Return the (x, y) coordinate for the center point of the cell that contains the specified text.  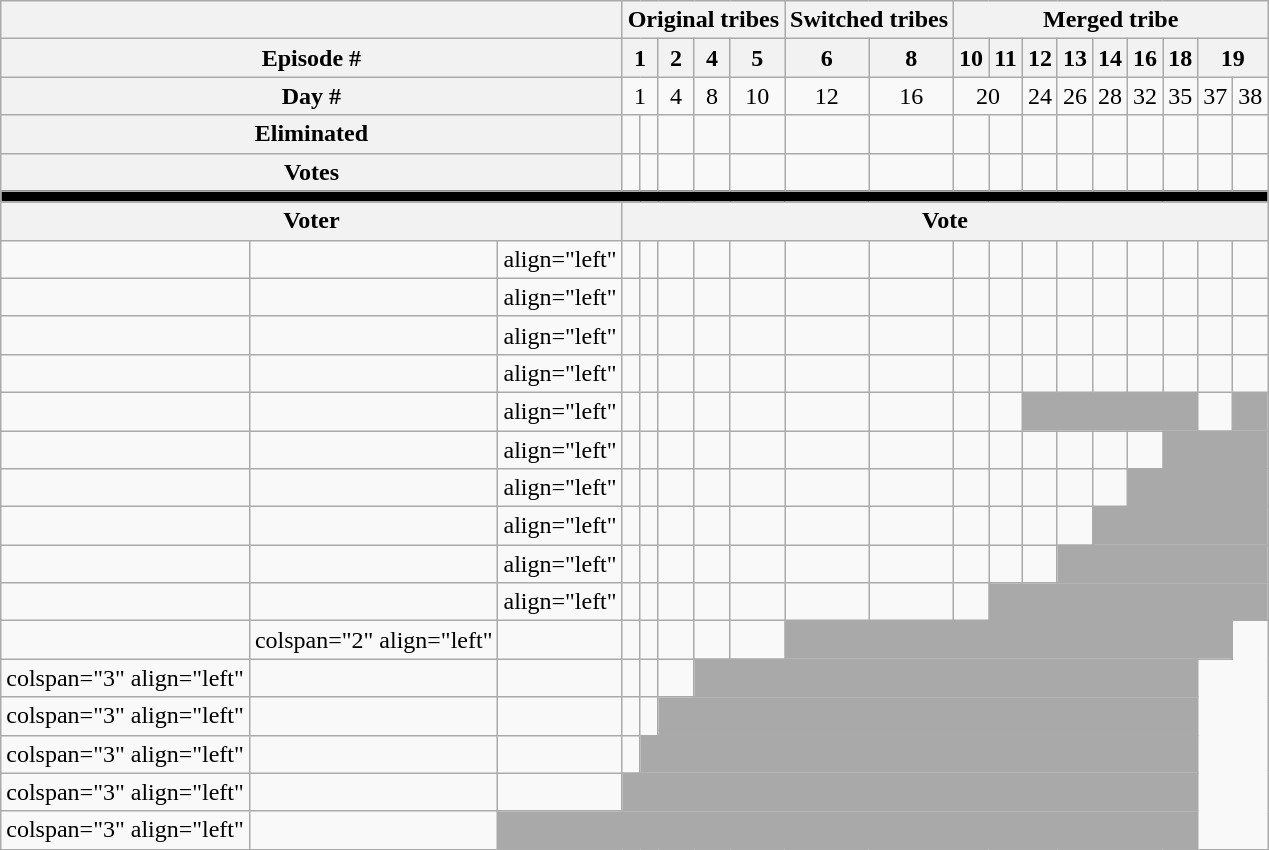
Merged tribe (1111, 20)
Episode # (312, 58)
28 (1110, 96)
32 (1146, 96)
Original tribes (703, 20)
18 (1180, 58)
24 (1040, 96)
Day # (312, 96)
Eliminated (312, 134)
5 (758, 58)
Switched tribes (870, 20)
Voter (312, 221)
colspan="2" align="left" (374, 640)
35 (1180, 96)
19 (1233, 58)
2 (676, 58)
Votes (312, 172)
20 (988, 96)
38 (1250, 96)
26 (1074, 96)
14 (1110, 58)
Vote (945, 221)
6 (828, 58)
13 (1074, 58)
11 (1006, 58)
37 (1216, 96)
